Locate the cell with the specified text and output its [x, y] center coordinate. 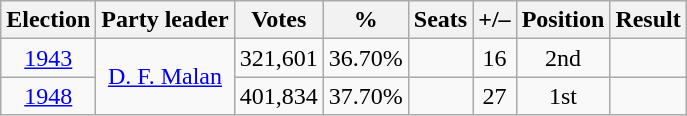
1948 [48, 96]
% [366, 20]
16 [494, 58]
Position [563, 20]
+/– [494, 20]
2nd [563, 58]
Votes [278, 20]
Election [48, 20]
D. F. Malan [165, 77]
1st [563, 96]
1943 [48, 58]
Party leader [165, 20]
321,601 [278, 58]
Seats [440, 20]
Result [648, 20]
401,834 [278, 96]
27 [494, 96]
37.70% [366, 96]
36.70% [366, 58]
